Locate the cell with the specified text and output its [X, Y] center coordinate. 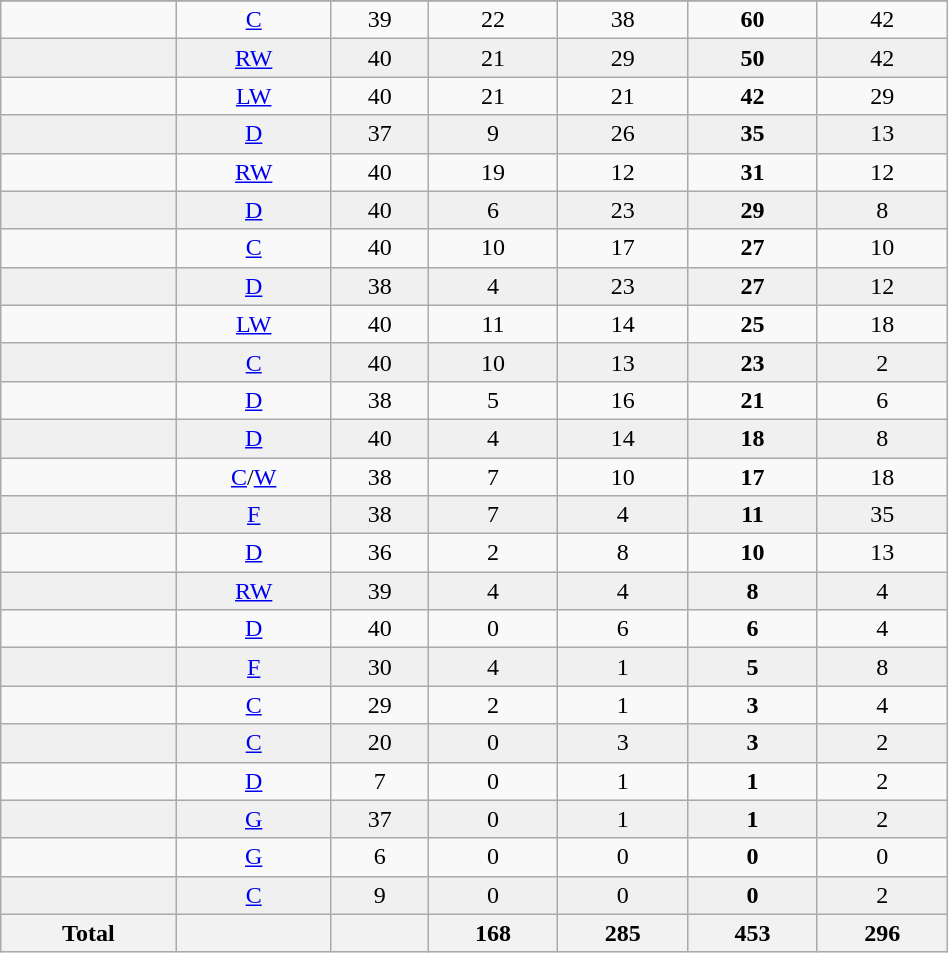
20 [380, 743]
25 [753, 324]
296 [882, 933]
26 [623, 134]
19 [493, 172]
Total [88, 933]
31 [753, 172]
22 [493, 20]
60 [753, 20]
50 [753, 58]
285 [623, 933]
36 [380, 553]
168 [493, 933]
30 [380, 667]
16 [623, 400]
C/W [254, 477]
453 [753, 933]
